Detect which cell encompasses the target text, then output its (X, Y) center coordinate. 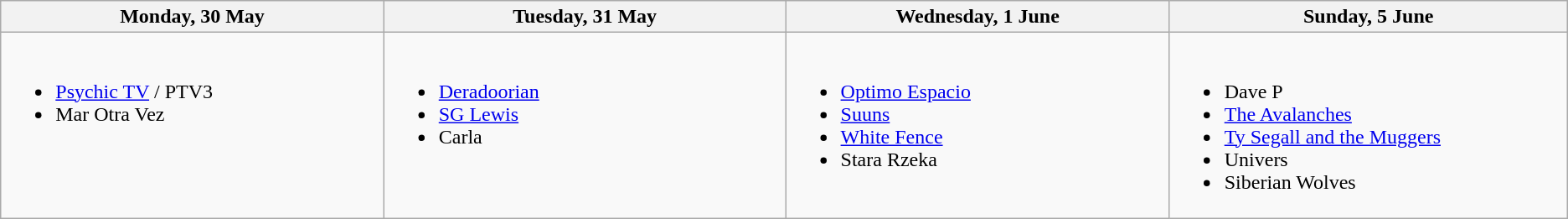
Dave PThe AvalanchesTy Segall and the MuggersUniversSiberian Wolves (1369, 126)
DeradoorianSG LewisCarla (585, 126)
Wednesday, 1 June (977, 17)
Tuesday, 31 May (585, 17)
Optimo EspacioSuunsWhite FenceStara Rzeka (977, 126)
Psychic TV / PTV3Mar Otra Vez (193, 126)
Monday, 30 May (193, 17)
Sunday, 5 June (1369, 17)
